Pinpoint the cell where the given text exists, returning its [x, y] midpoint coordinate. 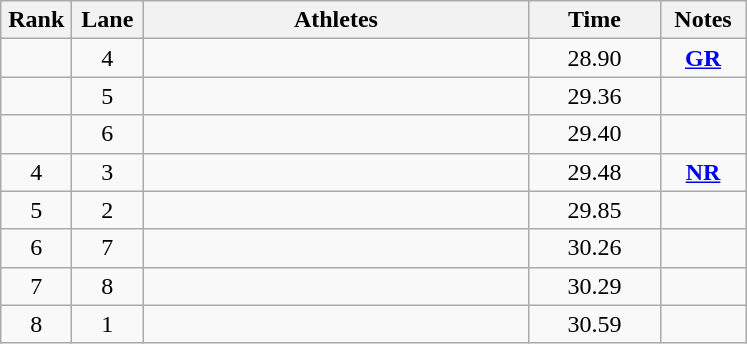
30.59 [594, 324]
29.85 [594, 210]
Time [594, 20]
Rank [36, 20]
2 [108, 210]
29.36 [594, 96]
GR [703, 58]
30.29 [594, 286]
Notes [703, 20]
NR [703, 172]
29.40 [594, 134]
1 [108, 324]
29.48 [594, 172]
28.90 [594, 58]
3 [108, 172]
Athletes [336, 20]
30.26 [594, 248]
Lane [108, 20]
